Provide the (X, Y) coordinate of the cell's center where the given text is located.  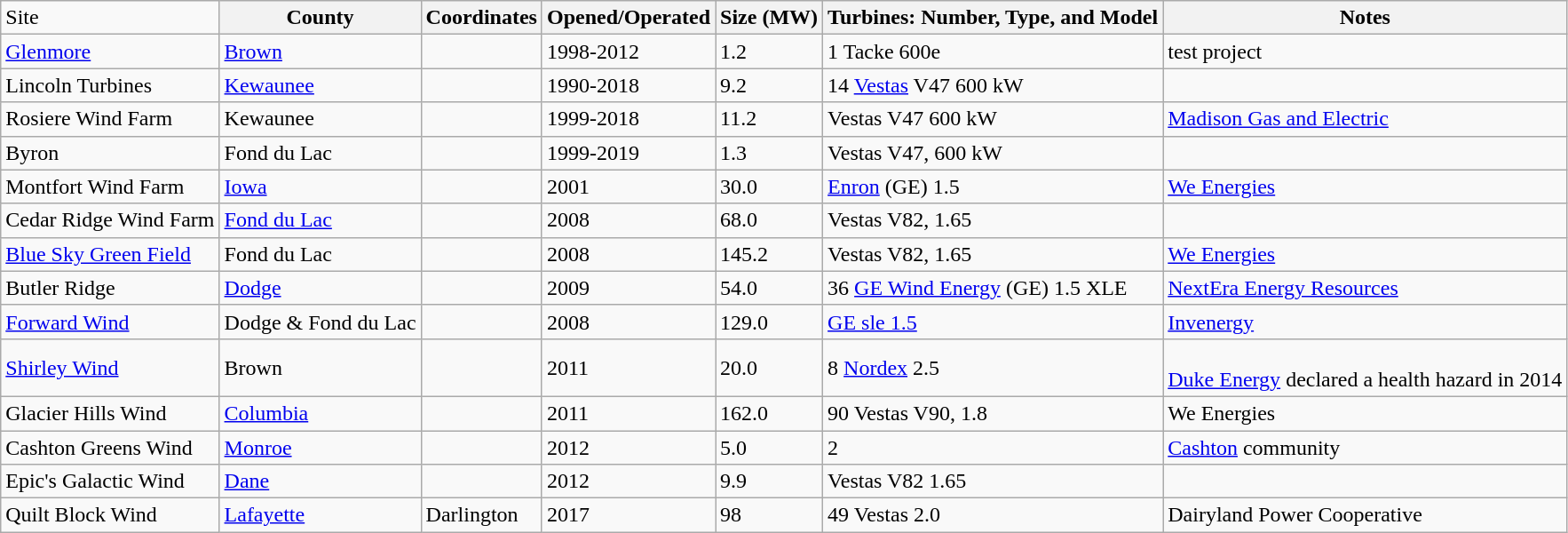
Monroe (320, 447)
Duke Energy declared a health hazard in 2014 (1366, 368)
36 GE Wind Energy (GE) 1.5 XLE (993, 288)
GE sle 1.5 (993, 322)
145.2 (769, 254)
NextEra Energy Resources (1366, 288)
Dodge (320, 288)
Glacier Hills Wind (110, 413)
5.0 (769, 447)
2001 (629, 187)
Lafayette (320, 515)
30.0 (769, 187)
68.0 (769, 220)
Turbines: Number, Type, and Model (993, 18)
Byron (110, 153)
Madison Gas and Electric (1366, 119)
90 Vestas V90, 1.8 (993, 413)
1999-2019 (629, 153)
8 Nordex 2.5 (993, 368)
14 Vestas V47 600 kW (993, 85)
Darlington (481, 515)
Dairyland Power Cooperative (1366, 515)
Cashton Greens Wind (110, 447)
Dodge & Fond du Lac (320, 322)
98 (769, 515)
Coordinates (481, 18)
Cashton community (1366, 447)
Iowa (320, 187)
Site (110, 18)
Shirley Wind (110, 368)
11.2 (769, 119)
Epic's Galactic Wind (110, 481)
Butler Ridge (110, 288)
Dane (320, 481)
Vestas V47 600 kW (993, 119)
49 Vestas 2.0 (993, 515)
Columbia (320, 413)
Blue Sky Green Field (110, 254)
Cedar Ridge Wind Farm (110, 220)
1.3 (769, 153)
129.0 (769, 322)
1.2 (769, 52)
Notes (1366, 18)
Lincoln Turbines (110, 85)
162.0 (769, 413)
Size (MW) (769, 18)
Enron (GE) 1.5 (993, 187)
Invenergy (1366, 322)
Rosiere Wind Farm (110, 119)
Opened/Operated (629, 18)
Vestas V82 1.65 (993, 481)
Montfort Wind Farm (110, 187)
test project (1366, 52)
Quilt Block Wind (110, 515)
1999-2018 (629, 119)
1990-2018 (629, 85)
2017 (629, 515)
Vestas V47, 600 kW (993, 153)
2 (993, 447)
1998-2012 (629, 52)
1 Tacke 600e (993, 52)
20.0 (769, 368)
54.0 (769, 288)
County (320, 18)
Glenmore (110, 52)
9.9 (769, 481)
9.2 (769, 85)
2009 (629, 288)
Forward Wind (110, 322)
